Determine the [X, Y] coordinate at the center of the cell enclosing the given text.  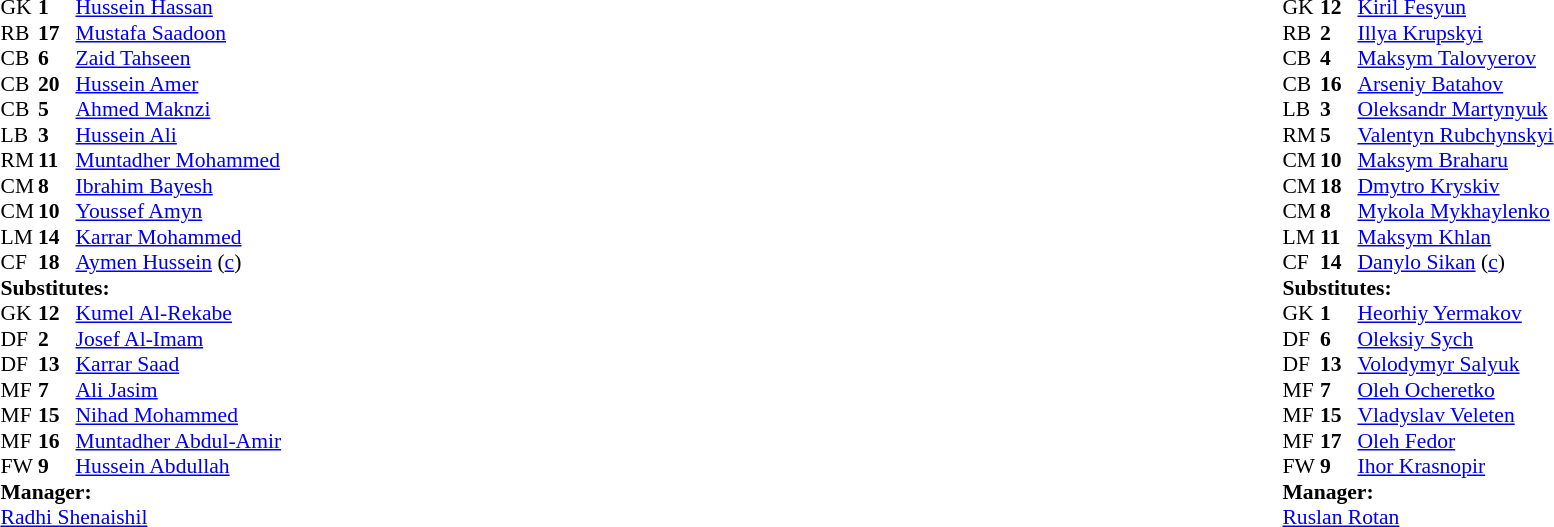
Dmytro Kryskiv [1455, 186]
Mykola Mykhaylenko [1455, 211]
1 [1339, 313]
Muntadher Abdul-Amir [179, 441]
Zaid Tahseen [179, 59]
Oleh Ocheretko [1455, 390]
Ahmed Maknzi [179, 109]
Mustafa Saadoon [179, 33]
Kumel Al-Rekabe [179, 313]
Nihad Mohammed [179, 415]
Oleh Fedor [1455, 441]
Hussein Abdullah [179, 467]
Maksym Khlan [1455, 237]
4 [1339, 59]
Illya Krupskyi [1455, 33]
Hussein Ali [179, 135]
Maksym Braharu [1455, 161]
Karrar Saad [179, 365]
12 [57, 313]
Ihor Krasnopir [1455, 467]
Ibrahim Bayesh [179, 186]
20 [57, 84]
Aymen Hussein (c) [179, 263]
Maksym Talovyerov [1455, 59]
Josef Al-Imam [179, 339]
Oleksiy Sych [1455, 339]
Heorhiy Yermakov [1455, 313]
Hussein Amer [179, 84]
Oleksandr Martynyuk [1455, 109]
Arseniy Batahov [1455, 84]
Valentyn Rubchynskyi [1455, 135]
Youssef Amyn [179, 211]
Ali Jasim [179, 390]
Vladyslav Veleten [1455, 415]
Muntadher Mohammed [179, 161]
Volodymyr Salyuk [1455, 365]
Karrar Mohammed [179, 237]
Danylo Sikan (c) [1455, 263]
